Identify which cell holds the provided text, then report its (x, y) central coordinate. 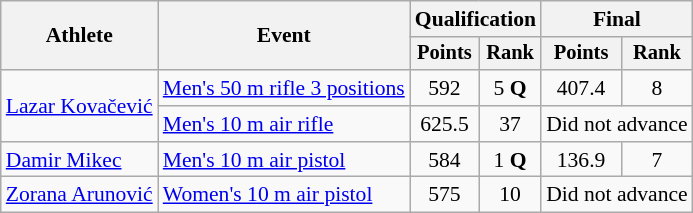
Qualification (476, 19)
Athlete (80, 36)
8 (657, 88)
Men's 10 m air pistol (284, 160)
584 (444, 160)
5 Q (510, 88)
Event (284, 36)
7 (657, 160)
1 Q (510, 160)
Damir Mikec (80, 160)
592 (444, 88)
37 (510, 124)
407.4 (581, 88)
Men's 50 m rifle 3 positions (284, 88)
Men's 10 m air rifle (284, 124)
Final (617, 19)
10 (510, 195)
Zorana Arunović (80, 195)
Women's 10 m air pistol (284, 195)
625.5 (444, 124)
136.9 (581, 160)
Lazar Kovačević (80, 106)
575 (444, 195)
